Extract the [x, y] coordinate from the center of the cell holding the provided text.  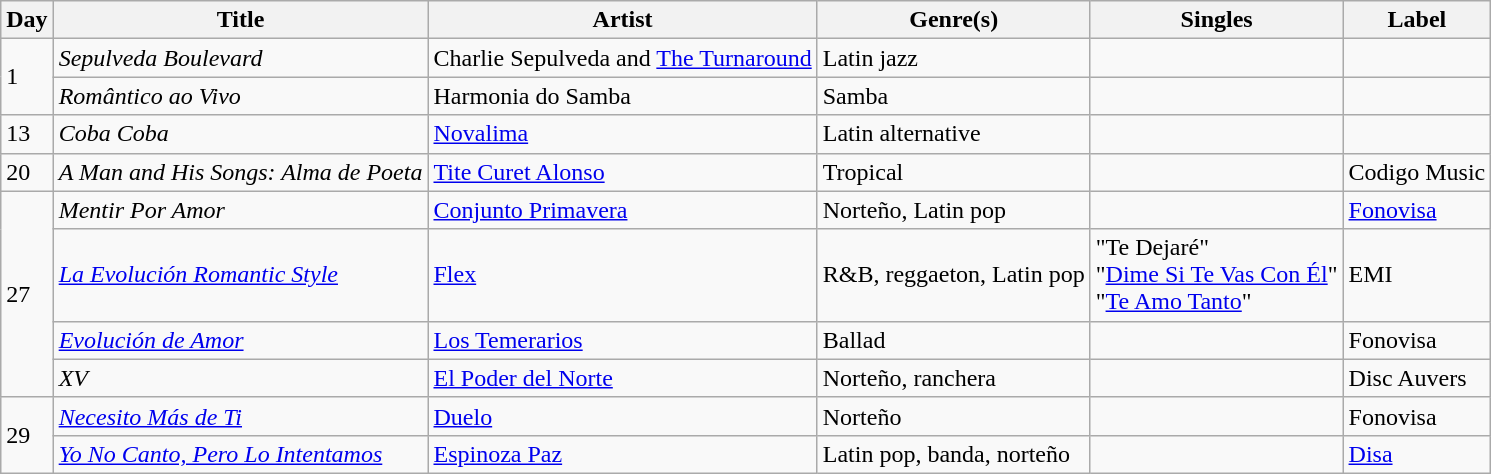
Espinoza Paz [622, 454]
Los Temerarios [622, 340]
EMI [1417, 275]
La Evolución Romantic Style [240, 275]
R&B, reggaeton, Latin pop [954, 275]
Mentir Por Amor [240, 210]
Label [1417, 20]
Necesito Más de Ti [240, 416]
Title [240, 20]
XV [240, 378]
20 [27, 172]
Sepulveda Boulevard [240, 58]
Disc Auvers [1417, 378]
Genre(s) [954, 20]
Samba [954, 96]
13 [27, 134]
Disa [1417, 454]
1 [27, 77]
Harmonia do Samba [622, 96]
Latin pop, banda, norteño [954, 454]
Norteño [954, 416]
Codigo Music [1417, 172]
Coba Coba [240, 134]
Ballad [954, 340]
A Man and His Songs: Alma de Poeta [240, 172]
Evolución de Amor [240, 340]
Tite Curet Alonso [622, 172]
Artist [622, 20]
27 [27, 294]
Novalima [622, 134]
Romântico ao Vivo [240, 96]
El Poder del Norte [622, 378]
Charlie Sepulveda and The Turnaround [622, 58]
"Te Dejaré""Dime Si Te Vas Con Él""Te Amo Tanto" [1216, 275]
Conjunto Primavera [622, 210]
Singles [1216, 20]
Duelo [622, 416]
Norteño, ranchera [954, 378]
Flex [622, 275]
Norteño, Latin pop [954, 210]
Latin alternative [954, 134]
29 [27, 435]
Day [27, 20]
Tropical [954, 172]
Latin jazz [954, 58]
Yo No Canto, Pero Lo Intentamos [240, 454]
